Output the (x, y) coordinate of the center of the cell containing the given text.  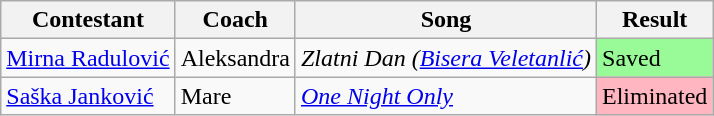
Mirna Radulović (88, 58)
Eliminated (655, 96)
Song (446, 20)
Mare (235, 96)
One Night Only (446, 96)
Contestant (88, 20)
Zlatni Dan (Bisera Veletanlić) (446, 58)
Coach (235, 20)
Result (655, 20)
Saved (655, 58)
Aleksandra (235, 58)
Saška Janković (88, 96)
